Output the (x, y) coordinate of the center of the cell containing the given text.  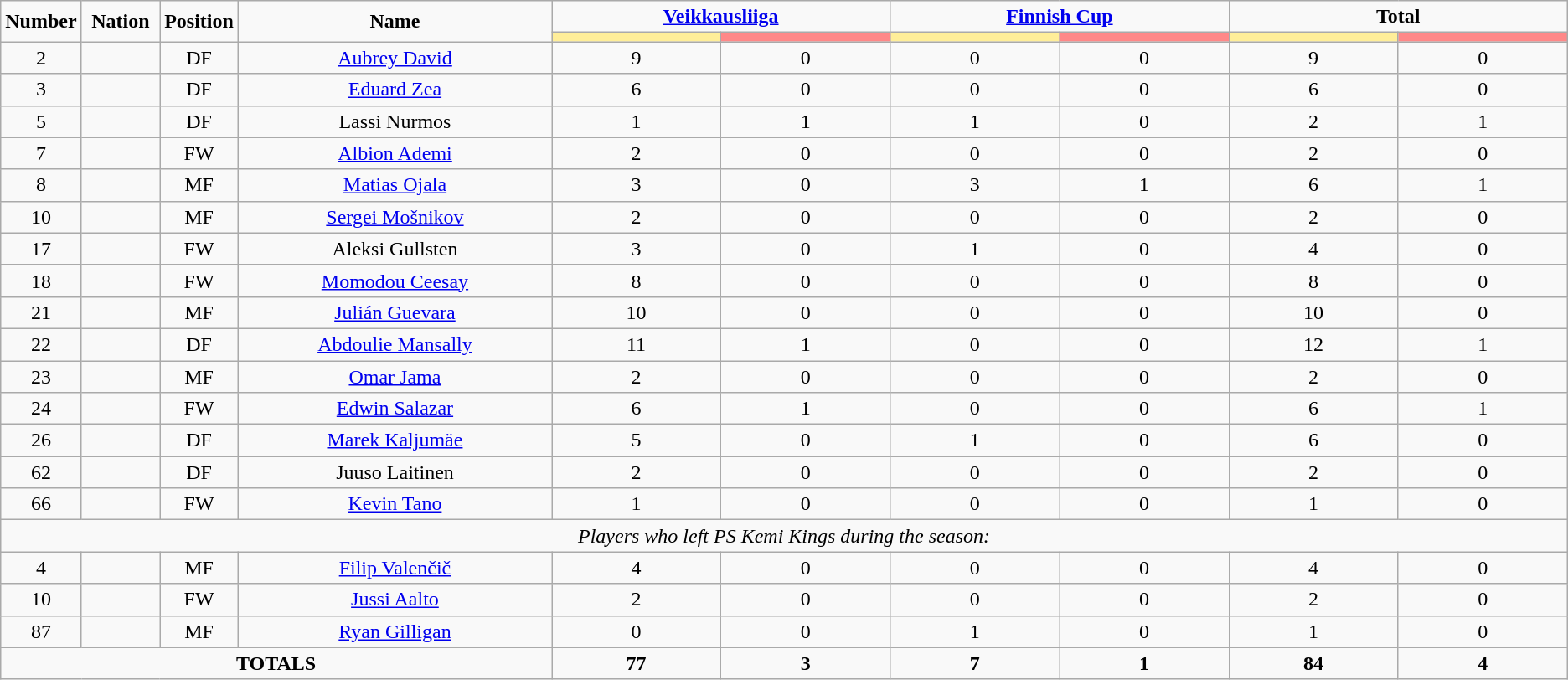
Juuso Laitinen (395, 472)
Jussi Aalto (395, 600)
26 (41, 440)
Nation (121, 22)
TOTALS (276, 663)
77 (636, 663)
Marek Kaljumäe (395, 440)
Omar Jama (395, 376)
Players who left PS Kemi Kings during the season: (784, 536)
Abdoulie Mansally (395, 344)
Eduard Zea (395, 90)
Aleksi Gullsten (395, 249)
Matias Ojala (395, 185)
18 (41, 281)
Position (199, 22)
17 (41, 249)
Edwin Salazar (395, 409)
Kevin Tano (395, 504)
87 (41, 631)
Number (41, 22)
22 (41, 344)
Sergei Mošnikov (395, 217)
Lassi Nurmos (395, 121)
21 (41, 312)
Julián Guevara (395, 312)
62 (41, 472)
12 (1313, 344)
23 (41, 376)
66 (41, 504)
Name (395, 22)
Finnish Cup (1060, 17)
Ryan Gilligan (395, 631)
Aubrey David (395, 58)
Veikkausliiga (720, 17)
Filip Valenčič (395, 568)
Momodou Ceesay (395, 281)
24 (41, 409)
Albion Ademi (395, 153)
84 (1313, 663)
Total (1398, 17)
11 (636, 344)
